Locate the cell with the specified text and output its [x, y] center coordinate. 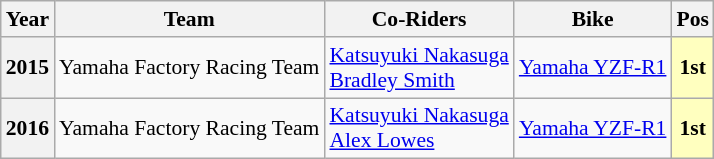
2016 [28, 128]
Pos [692, 19]
Katsuyuki Nakasuga Bradley Smith [418, 68]
2015 [28, 68]
Year [28, 19]
Team [189, 19]
Bike [593, 19]
Katsuyuki Nakasuga Alex Lowes [418, 128]
Co-Riders [418, 19]
